Output the [x, y] coordinate of the center of the cell containing the given text.  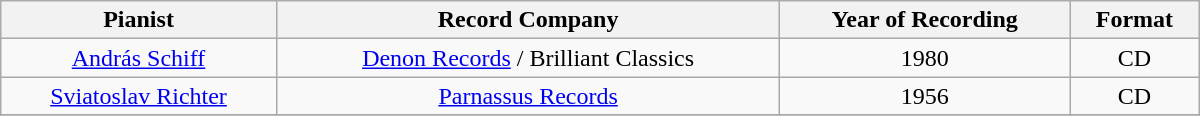
András Schiff [139, 58]
Record Company [528, 20]
Format [1135, 20]
1980 [925, 58]
Pianist [139, 20]
Denon Records / Brilliant Classics [528, 58]
Year of Recording [925, 20]
Sviatoslav Richter [139, 96]
Parnassus Records [528, 96]
1956 [925, 96]
